Provide the [X, Y] coordinate of the cell's center where the given text is located.  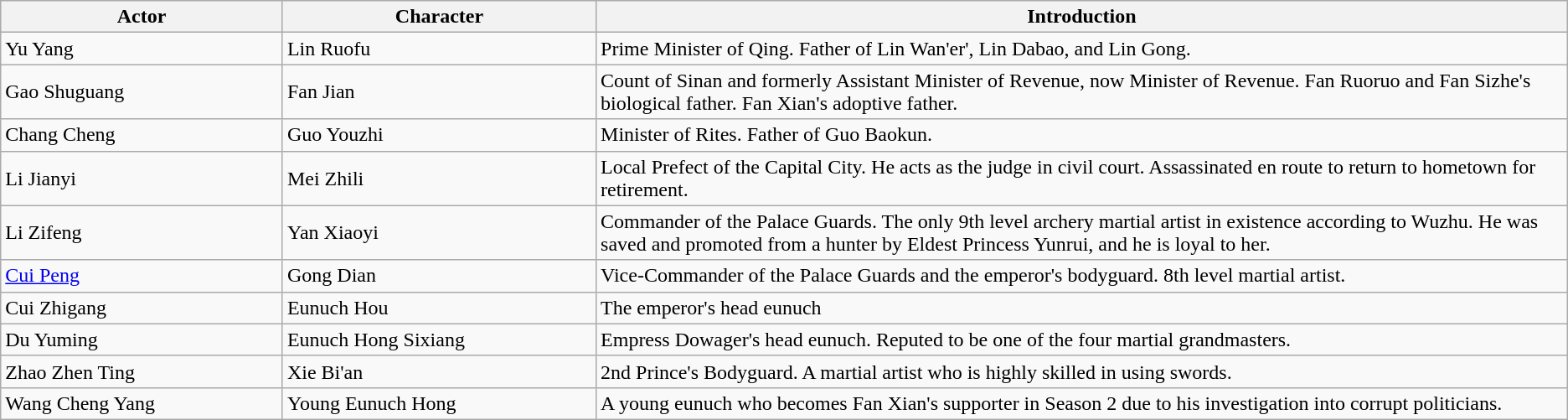
Minister of Rites. Father of Guo Baokun. [1082, 135]
Eunuch Hong Sixiang [439, 340]
Zhao Zhen Ting [142, 371]
2nd Prince's Bodyguard. A martial artist who is highly skilled in using swords. [1082, 371]
Du Yuming [142, 340]
Introduction [1082, 17]
Cui Zhigang [142, 308]
Local Prefect of the Capital City. He acts as the judge in civil court. Assassinated en route to return to hometown for retirement. [1082, 178]
Character [439, 17]
Chang Cheng [142, 135]
Gong Dian [439, 276]
Li Zifeng [142, 233]
Li Jianyi [142, 178]
Yan Xiaoyi [439, 233]
Mei Zhili [439, 178]
A young eunuch who becomes Fan Xian's supporter in Season 2 due to his investigation into corrupt politicians. [1082, 403]
Yu Yang [142, 49]
The emperor's head eunuch [1082, 308]
Xie Bi'an [439, 371]
Lin Ruofu [439, 49]
Gao Shuguang [142, 92]
Empress Dowager's head eunuch. Reputed to be one of the four martial grandmasters. [1082, 340]
Eunuch Hou [439, 308]
Wang Cheng Yang [142, 403]
Fan Jian [439, 92]
Vice-Commander of the Palace Guards and the emperor's bodyguard. 8th level martial artist. [1082, 276]
Prime Minister of Qing. Father of Lin Wan'er', Lin Dabao, and Lin Gong. [1082, 49]
Cui Peng [142, 276]
Actor [142, 17]
Young Eunuch Hong [439, 403]
Guo Youzhi [439, 135]
